Return (x, y) of the center of cell containing provided text 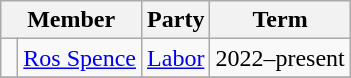
Term (280, 20)
Labor (176, 58)
Party (176, 20)
Member (72, 20)
Ros Spence (80, 58)
2022–present (280, 58)
